Scan for the cell matching the given text and deliver its [X, Y] coordinate at center. 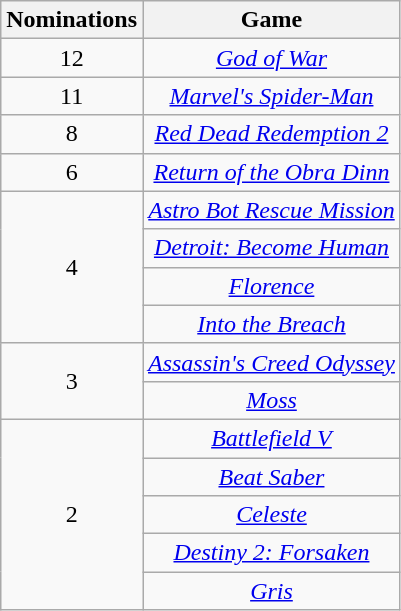
Astro Bot Rescue Mission [271, 210]
3 [72, 381]
God of War [271, 58]
Battlefield V [271, 438]
Nominations [72, 20]
Gris [271, 591]
Beat Saber [271, 477]
8 [72, 134]
Florence [271, 286]
Marvel's Spider-Man [271, 96]
Assassin's Creed Odyssey [271, 362]
2 [72, 514]
12 [72, 58]
6 [72, 172]
Celeste [271, 515]
Moss [271, 400]
Destiny 2: Forsaken [271, 553]
Detroit: Become Human [271, 248]
Into the Breach [271, 324]
4 [72, 267]
Game [271, 20]
Return of the Obra Dinn [271, 172]
11 [72, 96]
Red Dead Redemption 2 [271, 134]
